Provide the (X, Y) coordinate of the cell's center where the given text is located.  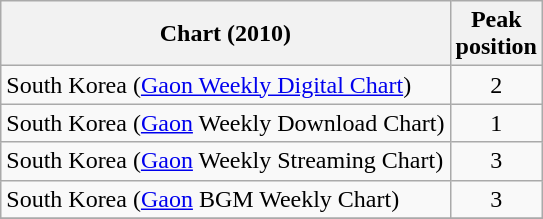
South Korea (Gaon Weekly Digital Chart) (226, 85)
South Korea (Gaon BGM Weekly Chart) (226, 199)
Peakposition (496, 34)
South Korea (Gaon Weekly Download Chart) (226, 123)
2 (496, 85)
1 (496, 123)
Chart (2010) (226, 34)
South Korea (Gaon Weekly Streaming Chart) (226, 161)
